Return the (X, Y) coordinate for the center point of the cell that contains the specified text.  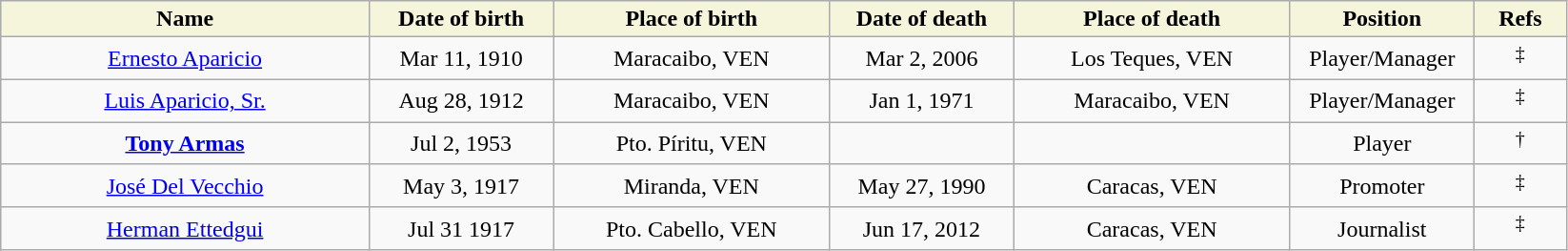
Journalist (1381, 229)
Date of birth (461, 19)
Player (1381, 143)
Place of birth (692, 19)
Pto. Píritu, VEN (692, 143)
Jul 2, 1953 (461, 143)
Luis Aparicio, Sr. (185, 101)
Place of death (1152, 19)
Jun 17, 2012 (922, 229)
Promoter (1381, 185)
Pto. Cabello, VEN (692, 229)
Refs (1520, 19)
† (1520, 143)
José Del Vecchio (185, 185)
Ernesto Aparicio (185, 59)
Position (1381, 19)
Date of death (922, 19)
Jul 31 1917 (461, 229)
Los Teques, VEN (1152, 59)
May 27, 1990 (922, 185)
May 3, 1917 (461, 185)
Herman Ettedgui (185, 229)
Name (185, 19)
Mar 2, 2006 (922, 59)
Jan 1, 1971 (922, 101)
Mar 11, 1910 (461, 59)
Miranda, VEN (692, 185)
Tony Armas (185, 143)
Aug 28, 1912 (461, 101)
